Pinpoint the cell where the given text exists, returning its [x, y] midpoint coordinate. 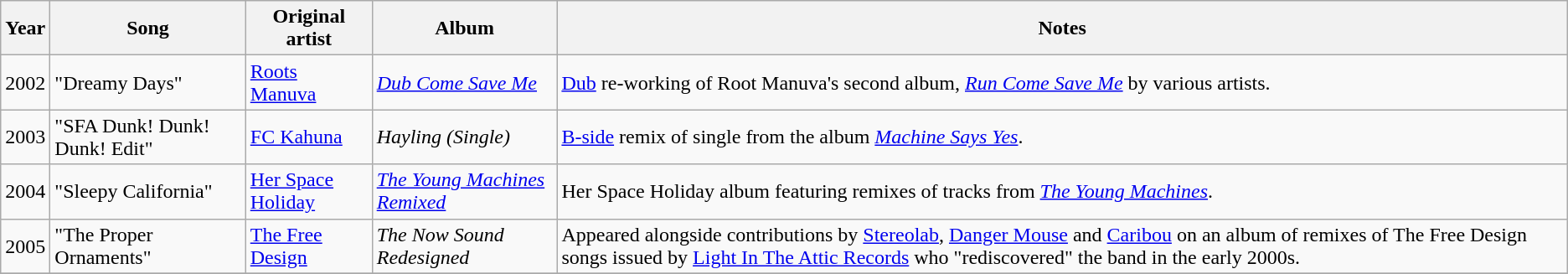
2002 [25, 82]
Roots Manuva [308, 82]
Her Space Holiday [308, 191]
Her Space Holiday album featuring remixes of tracks from The Young Machines. [1062, 191]
The Now Sound Redesigned [464, 246]
B-side remix of single from the album Machine Says Yes. [1062, 137]
2005 [25, 246]
2003 [25, 137]
"Dreamy Days" [147, 82]
2004 [25, 191]
Dub re-working of Root Manuva's second album, Run Come Save Me by various artists. [1062, 82]
"SFA Dunk! Dunk! Dunk! Edit" [147, 137]
Year [25, 28]
Hayling (Single) [464, 137]
Notes [1062, 28]
Song [147, 28]
FC Kahuna [308, 137]
The Young Machines Remixed [464, 191]
Album [464, 28]
"The Proper Ornaments" [147, 246]
"Sleepy California" [147, 191]
The Free Design [308, 246]
Dub Come Save Me [464, 82]
Original artist [308, 28]
